Locate the cell with the specified text and output its (X, Y) center coordinate. 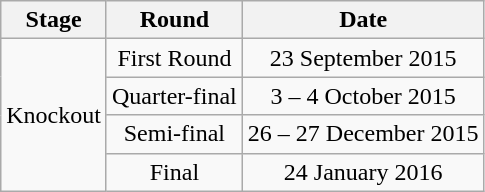
First Round (174, 58)
Semi-final (174, 134)
Knockout (54, 115)
26 – 27 December 2015 (363, 134)
Quarter-final (174, 96)
Round (174, 20)
Final (174, 172)
Stage (54, 20)
24 January 2016 (363, 172)
23 September 2015 (363, 58)
3 – 4 October 2015 (363, 96)
Date (363, 20)
